Provide the [x, y] coordinate of the cell's center where the given text is located.  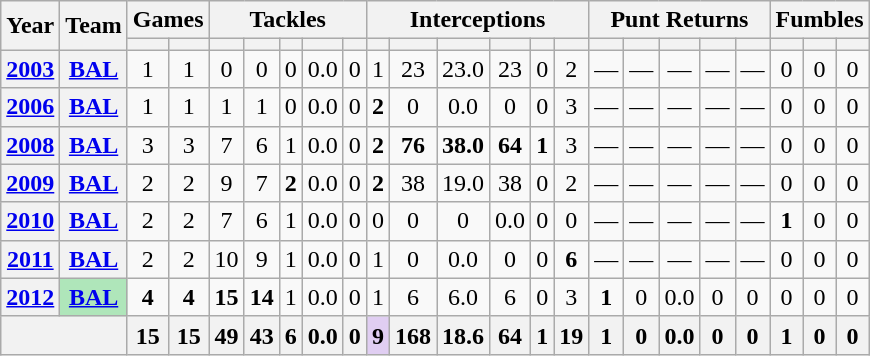
2003 [30, 69]
Year [30, 26]
168 [412, 335]
19 [572, 335]
19.0 [462, 183]
2009 [30, 183]
2008 [30, 145]
2012 [30, 297]
2011 [30, 259]
2006 [30, 107]
23.0 [462, 69]
Fumbles [820, 20]
14 [262, 297]
76 [412, 145]
43 [262, 335]
2010 [30, 221]
10 [226, 259]
Punt Returns [680, 20]
18.6 [462, 335]
49 [226, 335]
38.0 [462, 145]
Team [94, 26]
6.0 [462, 297]
Interceptions [477, 20]
Tackles [288, 20]
Games [168, 20]
